Identify which cell holds the provided text, then report its [X, Y] central coordinate. 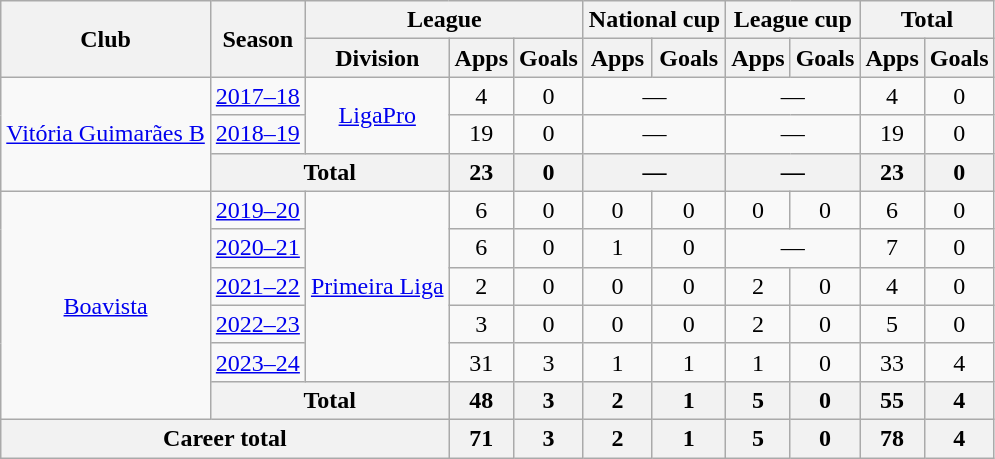
78 [892, 438]
League cup [793, 20]
Division [377, 58]
LigaPro [377, 115]
2019–20 [258, 210]
48 [481, 400]
7 [892, 248]
2018–19 [258, 134]
71 [481, 438]
2022–23 [258, 324]
League [444, 20]
55 [892, 400]
2020–21 [258, 248]
Season [258, 39]
Primeira Liga [377, 286]
National cup [654, 20]
33 [892, 362]
2021–22 [258, 286]
Vitória Guimarães B [106, 134]
Career total [225, 438]
2023–24 [258, 362]
Boavista [106, 305]
Club [106, 39]
2017–18 [258, 96]
31 [481, 362]
